Search for the cell housing the specified text and yield its [X, Y] center coordinate. 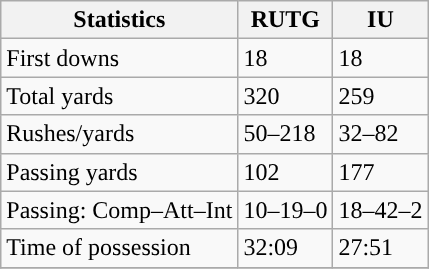
First downs [120, 58]
IU [380, 20]
Statistics [120, 20]
32–82 [380, 134]
Time of possession [120, 248]
18–42–2 [380, 210]
27:51 [380, 248]
177 [380, 172]
50–218 [286, 134]
10–19–0 [286, 210]
Rushes/yards [120, 134]
Passing yards [120, 172]
Total yards [120, 96]
32:09 [286, 248]
Passing: Comp–Att–Int [120, 210]
102 [286, 172]
RUTG [286, 20]
259 [380, 96]
320 [286, 96]
